Capture the cell that displays the provided text and extract its [X, Y] central coordinate. 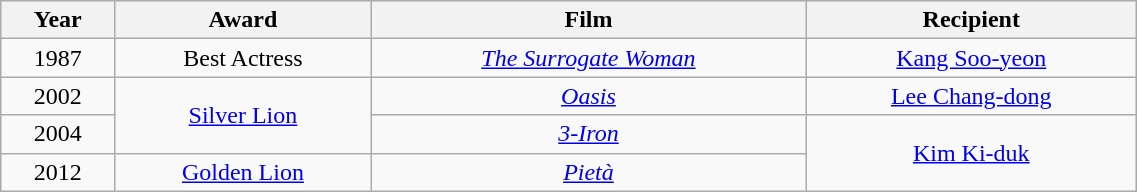
2004 [58, 134]
Best Actress [244, 58]
Kim Ki-duk [972, 153]
Golden Lion [244, 172]
Oasis [588, 96]
Kang Soo-yeon [972, 58]
3-Iron [588, 134]
Pietà [588, 172]
Award [244, 20]
Film [588, 20]
2012 [58, 172]
The Surrogate Woman [588, 58]
Year [58, 20]
Recipient [972, 20]
Silver Lion [244, 115]
2002 [58, 96]
1987 [58, 58]
Lee Chang-dong [972, 96]
